Determine the [X, Y] coordinate at the center of the cell enclosing the given text.  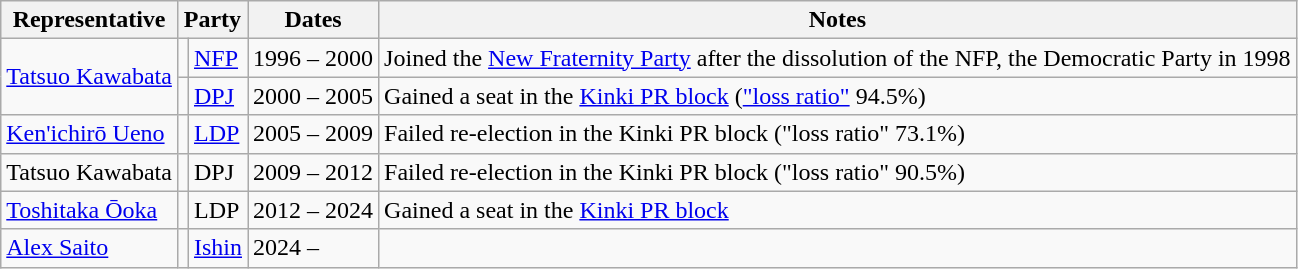
Alex Saito [90, 248]
2005 – 2009 [314, 134]
Gained a seat in the Kinki PR block [838, 210]
2012 – 2024 [314, 210]
Ishin [218, 248]
Failed re-election in the Kinki PR block ("loss ratio" 73.1%) [838, 134]
Party [212, 20]
Ken'ichirō Ueno [90, 134]
Failed re-election in the Kinki PR block ("loss ratio" 90.5%) [838, 172]
2009 – 2012 [314, 172]
Dates [314, 20]
Notes [838, 20]
Joined the New Fraternity Party after the dissolution of the NFP, the Democratic Party in 1998 [838, 58]
NFP [218, 58]
2000 – 2005 [314, 96]
Representative [90, 20]
2024 – [314, 248]
1996 – 2000 [314, 58]
Toshitaka Ōoka [90, 210]
Gained a seat in the Kinki PR block ("loss ratio" 94.5%) [838, 96]
